For the text-containing cell, return its midpoint in [x, y] coordinate format. 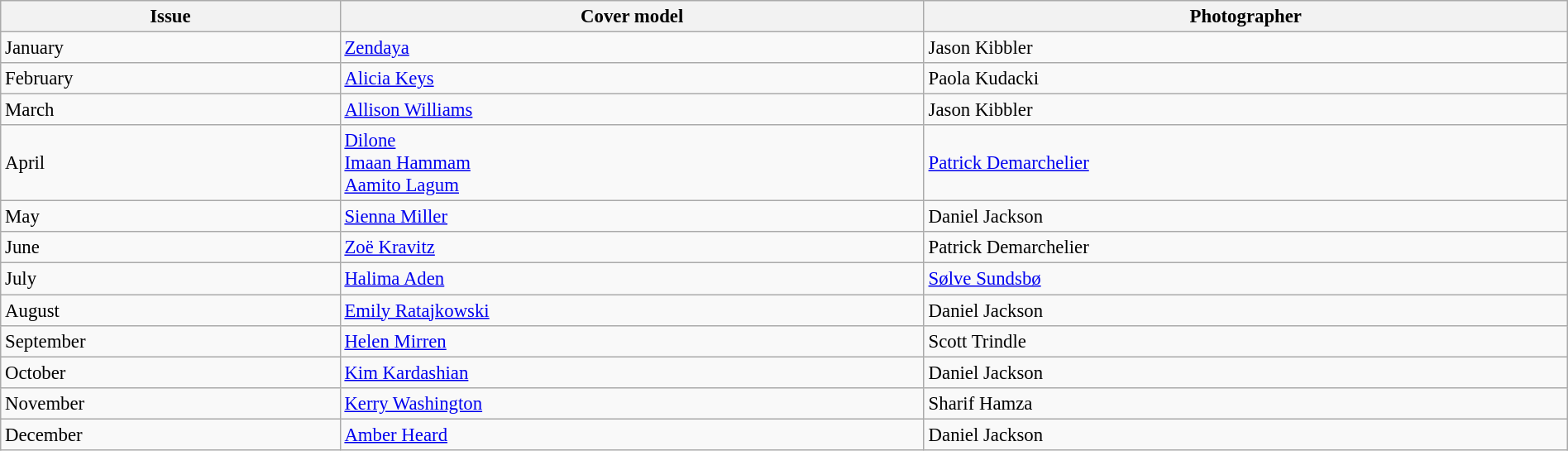
October [170, 372]
November [170, 403]
Scott Trindle [1245, 341]
March [170, 110]
Issue [170, 17]
August [170, 310]
Photographer [1245, 17]
February [170, 79]
Allison Williams [632, 110]
Zoë Kravitz [632, 247]
Emily Ratajkowski [632, 310]
Helen Mirren [632, 341]
Sølve Sundsbø [1245, 279]
Sienna Miller [632, 217]
May [170, 217]
July [170, 279]
Kerry Washington [632, 403]
June [170, 247]
September [170, 341]
December [170, 434]
April [170, 163]
DiloneImaan HammamAamito Lagum [632, 163]
January [170, 48]
Zendaya [632, 48]
Halima Aden [632, 279]
Cover model [632, 17]
Amber Heard [632, 434]
Paola Kudacki [1245, 79]
Alicia Keys [632, 79]
Sharif Hamza [1245, 403]
Kim Kardashian [632, 372]
